Pinpoint the cell where the given text exists, returning its [X, Y] midpoint coordinate. 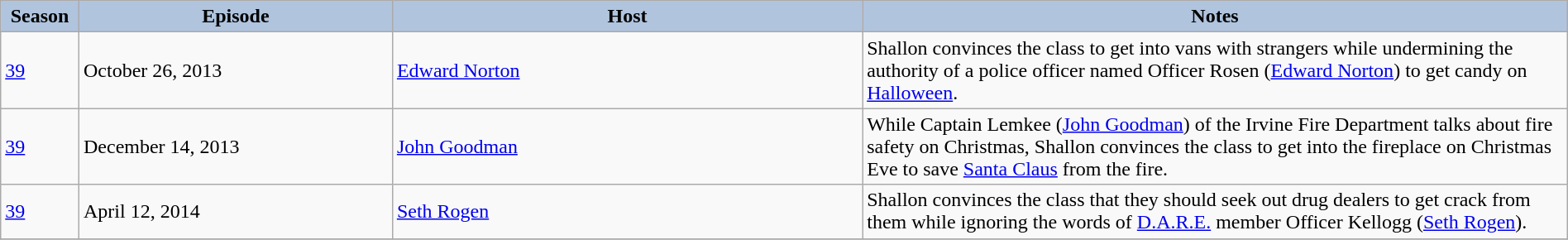
December 14, 2013 [235, 146]
April 12, 2014 [235, 212]
John Goodman [627, 146]
Edward Norton [627, 70]
Notes [1216, 17]
Season [40, 17]
Host [627, 17]
October 26, 2013 [235, 70]
Episode [235, 17]
Seth Rogen [627, 212]
